Extract the (X, Y) coordinate from the center of the cell holding the provided text.  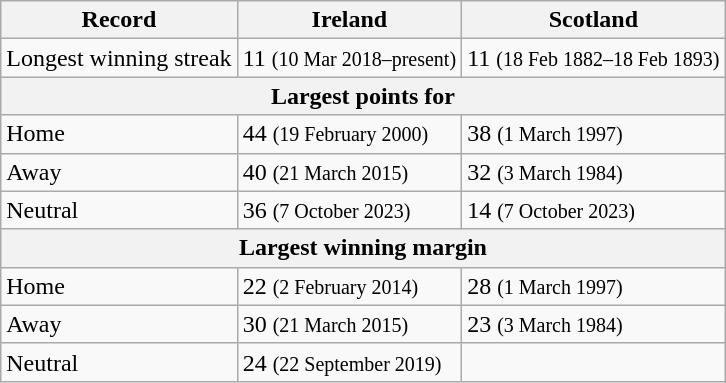
22 (2 February 2014) (350, 286)
Largest points for (363, 96)
Scotland (594, 20)
Longest winning streak (119, 58)
38 (1 March 1997) (594, 134)
Ireland (350, 20)
28 (1 March 1997) (594, 286)
23 (3 March 1984) (594, 324)
Record (119, 20)
14 (7 October 2023) (594, 210)
44 (19 February 2000) (350, 134)
Largest winning margin (363, 248)
36 (7 October 2023) (350, 210)
24 (22 September 2019) (350, 362)
40 (21 March 2015) (350, 172)
32 (3 March 1984) (594, 172)
30 (21 March 2015) (350, 324)
11 (10 Mar 2018–present) (350, 58)
11 (18 Feb 1882–18 Feb 1893) (594, 58)
